Output the [x, y] coordinate of the center of the cell containing the given text.  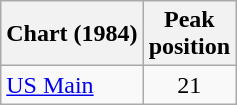
US Main [72, 85]
Peak position [189, 34]
Chart (1984) [72, 34]
21 [189, 85]
